Pinpoint the cell where the given text exists, returning its [x, y] midpoint coordinate. 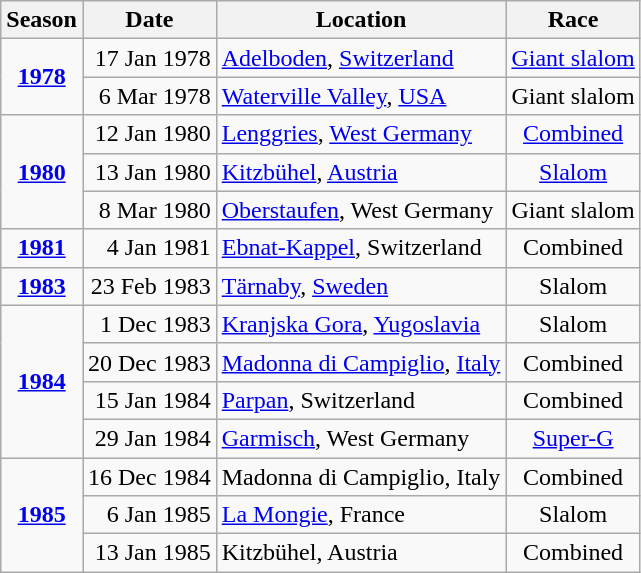
1 Dec 1983 [149, 324]
1983 [42, 286]
Waterville Valley, USA [361, 96]
Date [149, 20]
La Mongie, France [361, 515]
Ebnat-Kappel, Switzerland [361, 248]
1985 [42, 515]
17 Jan 1978 [149, 58]
6 Jan 1985 [149, 515]
Race [573, 20]
1981 [42, 248]
Adelboden, Switzerland [361, 58]
Kranjska Gora, Yugoslavia [361, 324]
1980 [42, 172]
Parpan, Switzerland [361, 400]
Lenggries, West Germany [361, 134]
6 Mar 1978 [149, 96]
Oberstaufen, West Germany [361, 210]
1984 [42, 381]
12 Jan 1980 [149, 134]
15 Jan 1984 [149, 400]
Super-G [573, 438]
Season [42, 20]
4 Jan 1981 [149, 248]
Tärnaby, Sweden [361, 286]
Location [361, 20]
8 Mar 1980 [149, 210]
16 Dec 1984 [149, 477]
13 Jan 1980 [149, 172]
1978 [42, 77]
Garmisch, West Germany [361, 438]
20 Dec 1983 [149, 362]
29 Jan 1984 [149, 438]
13 Jan 1985 [149, 553]
23 Feb 1983 [149, 286]
